Detect which cell encompasses the target text, then output its [x, y] center coordinate. 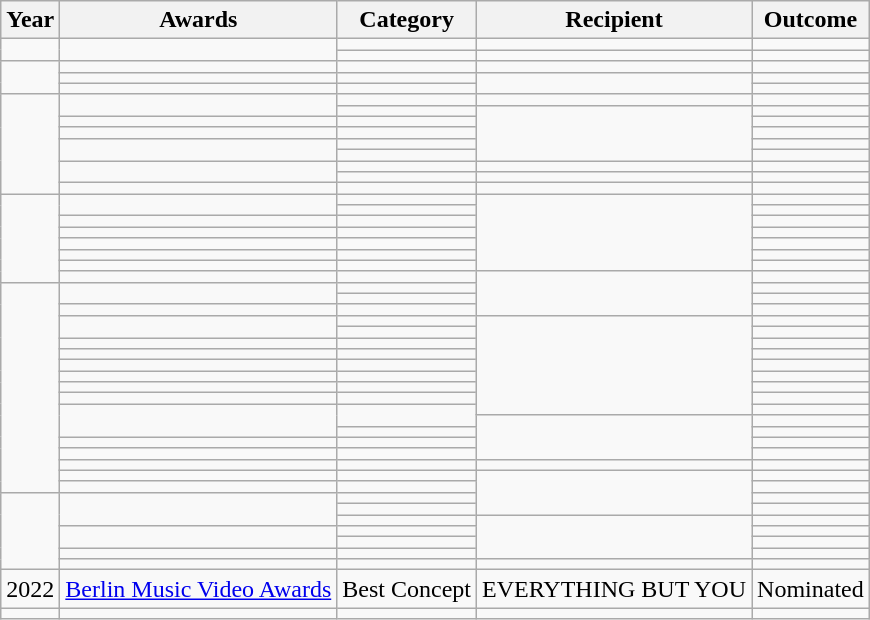
Outcome [811, 20]
Category [407, 20]
EVERYTHING BUT YOU [614, 589]
Year [30, 20]
2022 [30, 589]
Recipient [614, 20]
Best Concept [407, 589]
Nominated [811, 589]
Awards [198, 20]
Berlin Music Video Awards [198, 589]
